Identify which cell holds the provided text, then report its [x, y] central coordinate. 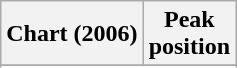
Chart (2006) [72, 34]
Peakposition [189, 34]
